Detect which cell encompasses the target text, then output its (X, Y) center coordinate. 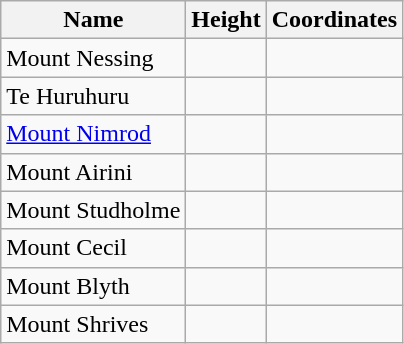
Mount Airini (94, 172)
Mount Shrives (94, 324)
Mount Nimrod (94, 134)
Mount Blyth (94, 286)
Name (94, 20)
Mount Studholme (94, 210)
Coordinates (334, 20)
Te Huruhuru (94, 96)
Mount Nessing (94, 58)
Height (226, 20)
Mount Cecil (94, 248)
